Find where the given text appears and provide that cell's center as [X, Y] coordinate. 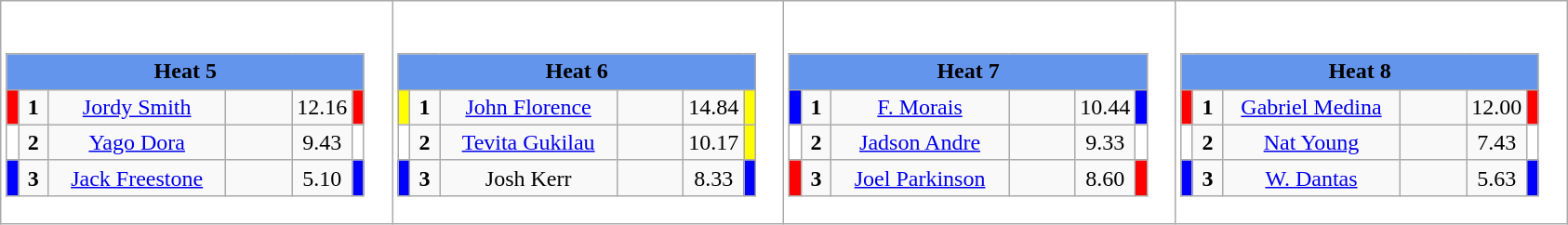
9.43 [322, 142]
Heat 7 1 F. Morais 10.44 2 Jadson Andre 9.33 3 Joel Parkinson 8.60 [980, 112]
5.63 [1497, 178]
8.33 [714, 178]
Tevita Gukilau [528, 142]
Heat 6 1 John Florence 14.84 2 Tevita Gukilau 10.17 3 Josh Kerr 8.33 [588, 112]
F. Morais [921, 107]
W. Dantas [1311, 178]
5.10 [322, 178]
Nat Young [1311, 142]
Yago Dora [138, 142]
Gabriel Medina [1311, 107]
14.84 [714, 107]
Heat 8 [1360, 72]
8.60 [1105, 178]
Jadson Andre [921, 142]
Josh Kerr [528, 178]
Heat 5 [185, 72]
Heat 6 [577, 72]
Heat 5 1 Jordy Smith 12.16 2 Yago Dora 9.43 3 Jack Freestone 5.10 [197, 112]
7.43 [1497, 142]
10.44 [1105, 107]
Jordy Smith [138, 107]
Heat 8 1 Gabriel Medina 12.00 2 Nat Young 7.43 3 W. Dantas 5.63 [1371, 112]
12.00 [1497, 107]
9.33 [1105, 142]
12.16 [322, 107]
Heat 7 [968, 72]
10.17 [714, 142]
Joel Parkinson [921, 178]
John Florence [528, 107]
Jack Freestone [138, 178]
